Scan for the cell matching the given text and deliver its (X, Y) coordinate at center. 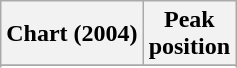
Chart (2004) (72, 34)
Peakposition (189, 34)
